Search for the cell housing the specified text and yield its (X, Y) center coordinate. 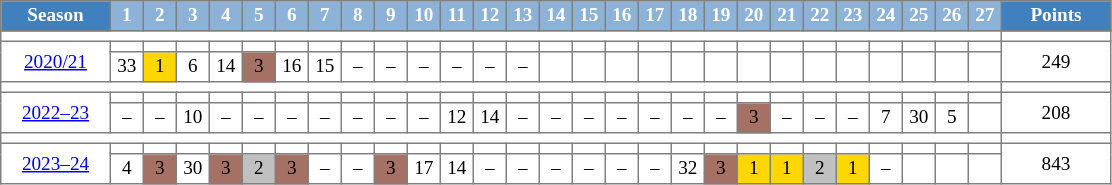
33 (126, 67)
208 (1056, 112)
25 (918, 16)
19 (720, 16)
27 (984, 16)
23 (852, 16)
Points (1056, 16)
2020/21 (56, 61)
24 (886, 16)
Season (56, 16)
26 (952, 16)
13 (522, 16)
843 (1056, 163)
18 (688, 16)
249 (1056, 61)
8 (358, 16)
11 (456, 16)
2022–23 (56, 112)
22 (820, 16)
20 (754, 16)
21 (786, 16)
2023–24 (56, 163)
32 (688, 169)
9 (390, 16)
